Capture the cell that displays the provided text and extract its [x, y] central coordinate. 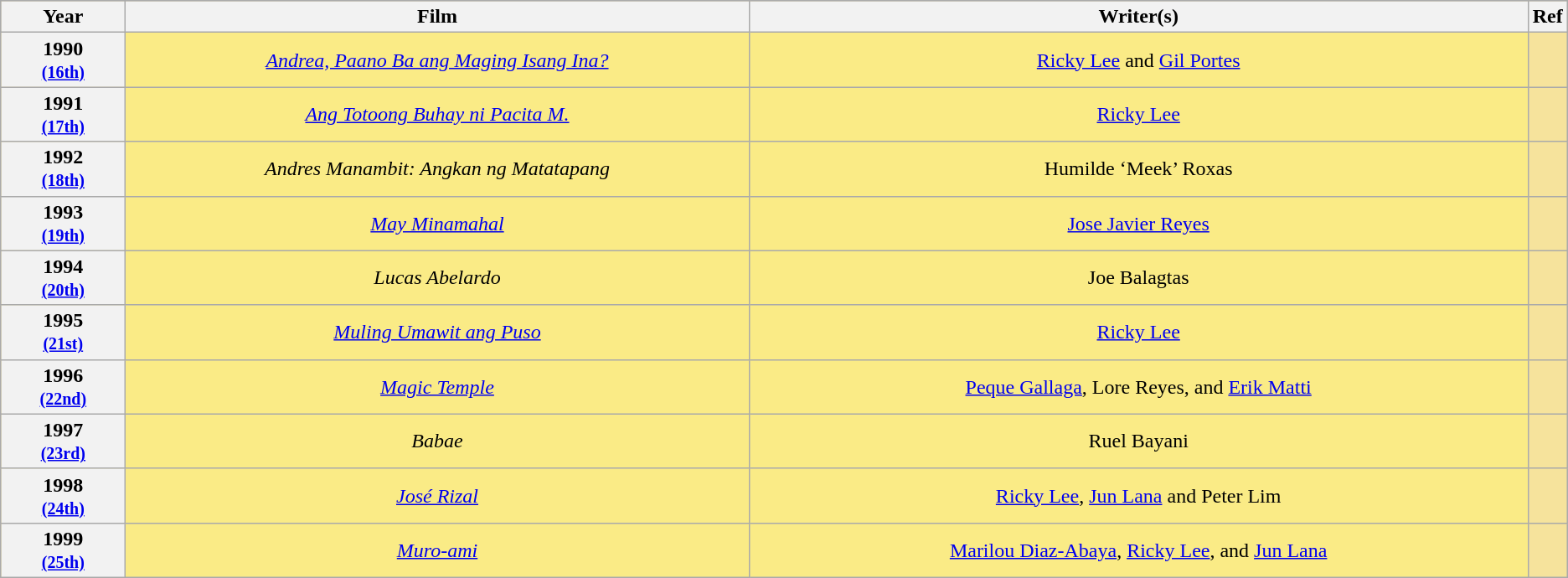
Andres Manambit: Angkan ng Matatapang [437, 169]
Babae [437, 441]
1995 (21st) [64, 332]
Muling Umawit ang Puso [437, 332]
Joe Balagtas [1138, 278]
Humilde ‘Meek’ Roxas [1138, 169]
1994 (20th) [64, 278]
1990 (16th) [64, 60]
1991 (17th) [64, 114]
1998 (24th) [64, 496]
1999 (25th) [64, 550]
José Rizal [437, 496]
May Minamahal [437, 223]
Andrea, Paano Ba ang Maging Isang Ina? [437, 60]
Ang Totoong Buhay ni Pacita M. [437, 114]
Ricky Lee, Jun Lana and Peter Lim [1138, 496]
Jose Javier Reyes [1138, 223]
Year [64, 17]
Peque Gallaga, Lore Reyes, and Erik Matti [1138, 387]
Magic Temple [437, 387]
1992 (18th) [64, 169]
Marilou Diaz-Abaya, Ricky Lee, and Jun Lana [1138, 550]
Ref [1548, 17]
Lucas Abelardo [437, 278]
Ruel Bayani [1138, 441]
Muro-ami [437, 550]
Writer(s) [1138, 17]
1993 (19th) [64, 223]
Film [437, 17]
1997 (23rd) [64, 441]
1996 (22nd) [64, 387]
Ricky Lee and Gil Portes [1138, 60]
